Scan for the cell matching the given text and deliver its [x, y] coordinate at center. 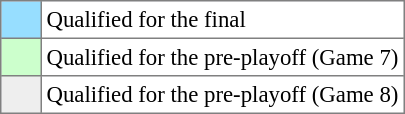
Qualified for the pre-playoff (Game 8) [222, 95]
Qualified for the final [222, 20]
Qualified for the pre-playoff (Game 7) [222, 57]
